Locate the cell with the specified text and output its (X, Y) center coordinate. 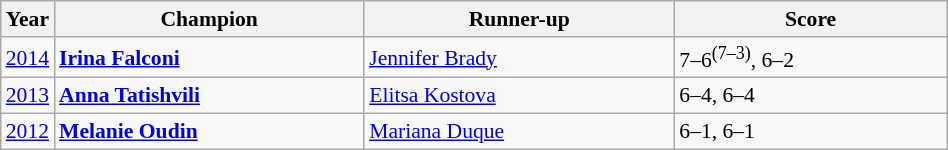
6–4, 6–4 (810, 96)
Melanie Oudin (209, 132)
7–6(7–3), 6–2 (810, 58)
Irina Falconi (209, 58)
Mariana Duque (519, 132)
Score (810, 19)
Year (28, 19)
Champion (209, 19)
2014 (28, 58)
Anna Tatishvili (209, 96)
Elitsa Kostova (519, 96)
Jennifer Brady (519, 58)
Runner-up (519, 19)
6–1, 6–1 (810, 132)
2013 (28, 96)
2012 (28, 132)
